Detect which cell encompasses the target text, then output its [x, y] center coordinate. 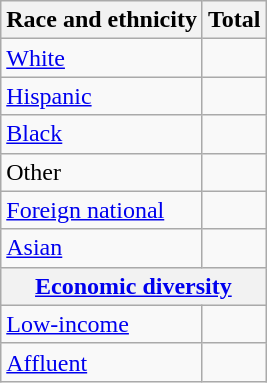
Low-income [102, 324]
Hispanic [102, 96]
Black [102, 134]
Asian [102, 248]
Affluent [102, 362]
Economic diversity [134, 286]
Other [102, 172]
Race and ethnicity [102, 20]
Total [234, 20]
White [102, 58]
Foreign national [102, 210]
